Return (X, Y) of the center of cell containing provided text 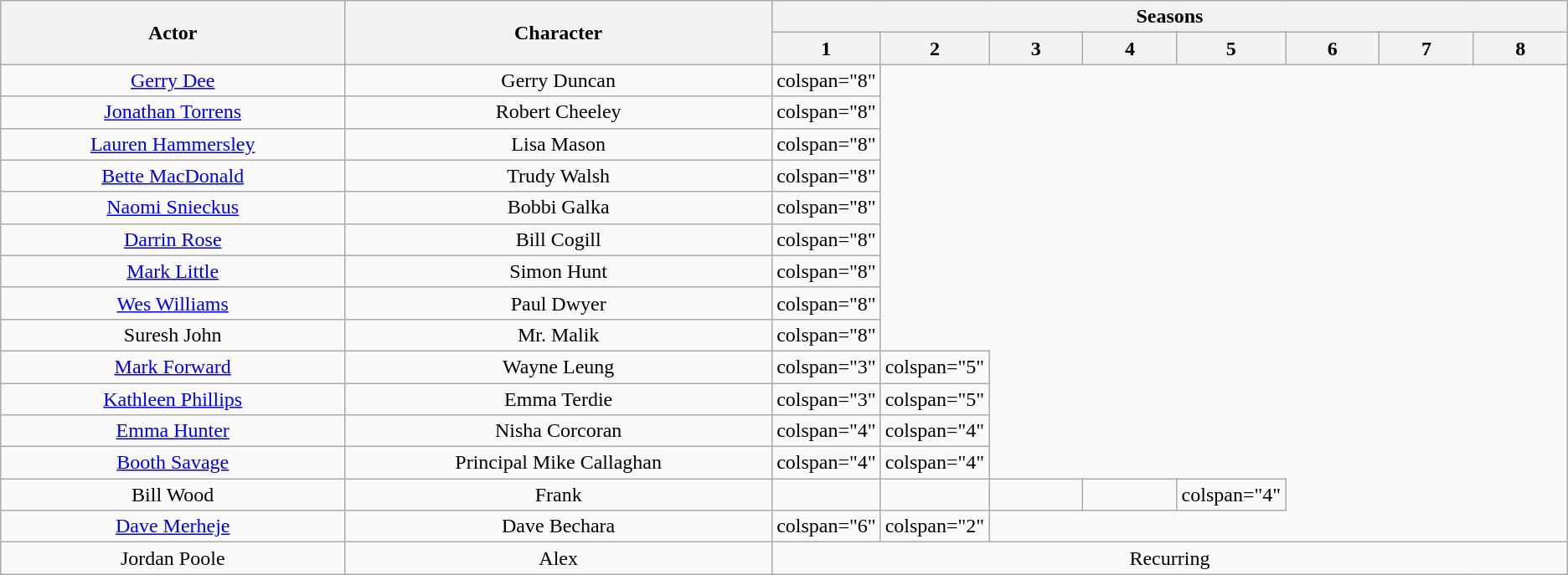
Kathleen Phillips (173, 399)
Emma Hunter (173, 431)
2 (935, 49)
8 (1520, 49)
Seasons (1170, 17)
Lauren Hammersley (173, 144)
Character (559, 33)
Nisha Corcoran (559, 431)
Mark Forward (173, 367)
7 (1426, 49)
Mark Little (173, 271)
Lisa Mason (559, 144)
Dave Merheje (173, 526)
Gerry Dee (173, 80)
Bill Wood (173, 495)
Robert Cheeley (559, 112)
Bill Cogill (559, 239)
Emma Terdie (559, 399)
3 (1036, 49)
1 (827, 49)
Frank (559, 495)
5 (1231, 49)
colspan="2" (935, 526)
Dave Bechara (559, 526)
Booth Savage (173, 463)
Darrin Rose (173, 239)
Recurring (1170, 558)
Jordan Poole (173, 558)
Bobbi Galka (559, 208)
Simon Hunt (559, 271)
Bette MacDonald (173, 176)
Actor (173, 33)
Principal Mike Callaghan (559, 463)
Naomi Snieckus (173, 208)
4 (1130, 49)
colspan="6" (827, 526)
Wes Williams (173, 303)
Mr. Malik (559, 335)
Trudy Walsh (559, 176)
6 (1333, 49)
Wayne Leung (559, 367)
Gerry Duncan (559, 80)
Alex (559, 558)
Paul Dwyer (559, 303)
Suresh John (173, 335)
Jonathan Torrens (173, 112)
